From the cell containing the given text, extract its center point as [X, Y] coordinate. 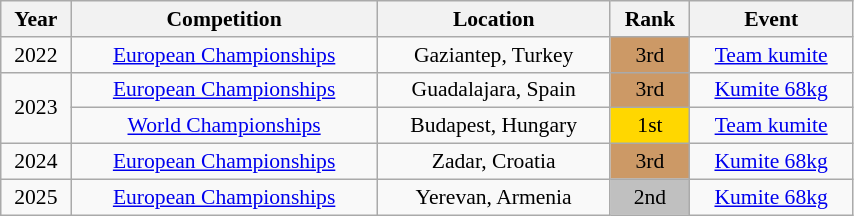
2nd [650, 197]
2025 [36, 197]
World Championships [224, 126]
Guadalajara, Spain [494, 90]
2024 [36, 162]
2022 [36, 55]
Gaziantep, Turkey [494, 55]
2023 [36, 108]
Budapest, Hungary [494, 126]
Rank [650, 19]
Yerevan, Armenia [494, 197]
Zadar, Croatia [494, 162]
Competition [224, 19]
Year [36, 19]
Event [772, 19]
Location [494, 19]
1st [650, 126]
